For the text-containing cell, return its midpoint in [x, y] coordinate format. 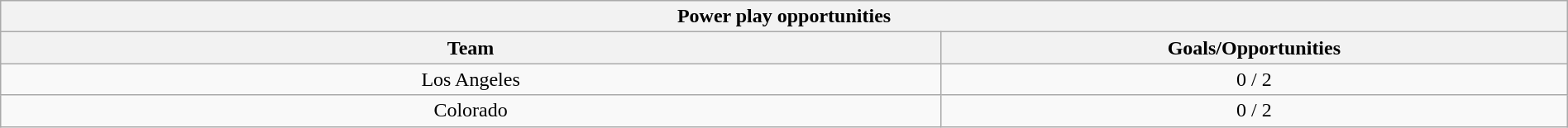
Los Angeles [471, 79]
Goals/Opportunities [1254, 48]
Colorado [471, 111]
Team [471, 48]
Power play opportunities [784, 17]
